Determine the [x, y] coordinate at the center of the cell enclosing the given text.  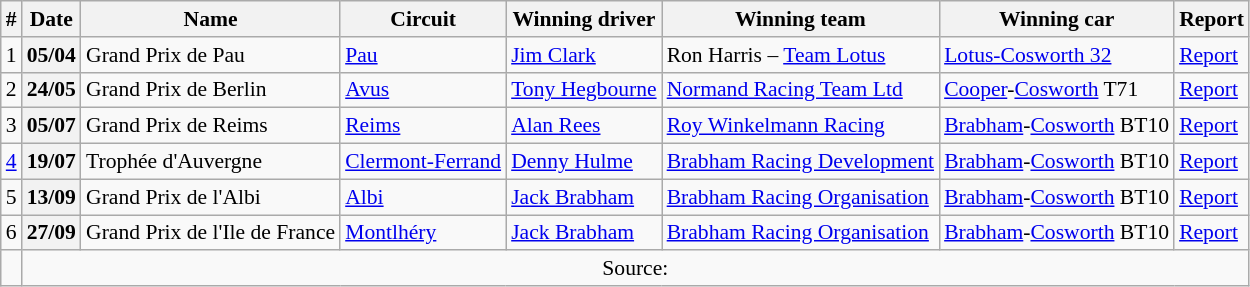
Grand Prix de l'Albi [210, 197]
Circuit [423, 19]
05/07 [52, 126]
Roy Winkelmann Racing [800, 126]
Avus [423, 90]
27/09 [52, 233]
13/09 [52, 197]
Tony Hegbourne [584, 90]
Grand Prix de l'Ile de France [210, 233]
# [12, 19]
6 [12, 233]
Albi [423, 197]
Grand Prix de Pau [210, 55]
Normand Racing Team Ltd [800, 90]
Denny Hulme [584, 162]
5 [12, 197]
Lotus-Cosworth 32 [1056, 55]
Alan Rees [584, 126]
Trophée d'Auvergne [210, 162]
Source: [636, 269]
Pau [423, 55]
Clermont-Ferrand [423, 162]
2 [12, 90]
Cooper-Cosworth T71 [1056, 90]
Winning team [800, 19]
Grand Prix de Reims [210, 126]
Brabham Racing Development [800, 162]
19/07 [52, 162]
3 [12, 126]
Name [210, 19]
Winning car [1056, 19]
Reims [423, 126]
1 [12, 55]
Jim Clark [584, 55]
05/04 [52, 55]
24/05 [52, 90]
Montlhéry [423, 233]
4 [12, 162]
Date [52, 19]
Ron Harris – Team Lotus [800, 55]
Grand Prix de Berlin [210, 90]
Winning driver [584, 19]
